Search for the cell housing the specified text and yield its (x, y) center coordinate. 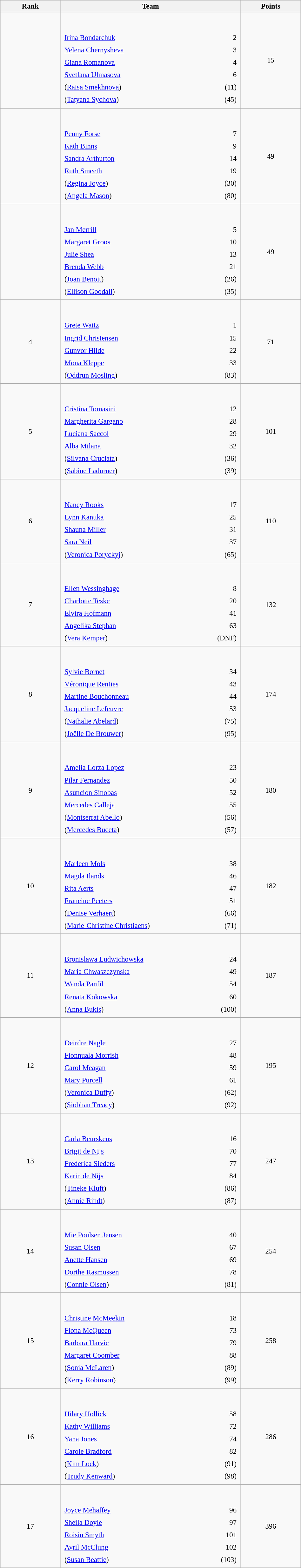
(Joan Benoit) (131, 279)
61 (220, 1080)
25 (221, 517)
(Veronica Duffy) (132, 1093)
Giana Romanova (133, 63)
Sheila Doyle (126, 1522)
(Vera Kemper) (126, 638)
1 (220, 325)
(Joëlle De Brouwer) (134, 734)
Magda Ilands (137, 876)
174 (271, 694)
34 (222, 672)
Sandra Arthurton (131, 158)
(92) (220, 1105)
Francine Peeters (137, 901)
Team (150, 6)
(Annie Rindt) (131, 1201)
Gunvor Hilde (132, 350)
(62) (220, 1093)
132 (271, 604)
Christine McMeekin (133, 1318)
Deirdre Nagle 27 Fionnuala Morrish 48 Carol Meagan 59 Mary Purcell 61 (Veronica Duffy) (62) (Siobhan Treacy) (92) (150, 1065)
59 (220, 1068)
(83) (220, 375)
110 (271, 521)
(Kerry Robinson) (133, 1380)
Frederica Sieders (131, 1164)
Nancy Rooks 17 Lynn Kanuka 25 Shauna Miller 31 Sara Neil 37 (Veronica Poryckyj) (65) (150, 521)
Carol Meagan (132, 1068)
63 (214, 625)
52 (221, 792)
Joyce Mehaffey 96 Sheila Doyle 97 Roisin Smyth 101 Avril McClung 102 (Susan Beattie) (103) (150, 1526)
53 (222, 709)
54 (222, 984)
(Angela Mason) (131, 195)
(86) (219, 1188)
40 (221, 1234)
(75) (222, 721)
182 (271, 886)
(DNF) (214, 638)
Penny Forse 7 Kath Binns 9 Sandra Arthurton 14 Ruth Smeeth 19 (Regina Joyce) (30) (Angela Mason) (80) (150, 156)
77 (219, 1164)
19 (219, 171)
(Nathalie Abelard) (134, 721)
Rank (30, 6)
11 (30, 976)
Sara Neil (133, 542)
Jan Merrill 5 Margaret Groos 10 Julie Shea 13 Brenda Webb 21 (Joan Benoit) (26) (Ellison Goodall) (35) (150, 252)
(Denise Verhaert) (137, 913)
247 (271, 1161)
(Marie-Christine Christiaens) (137, 925)
(87) (219, 1201)
(100) (222, 1009)
Lynn Kanuka (133, 517)
(Regina Joyce) (131, 183)
Anette Hansen (133, 1260)
97 (214, 1522)
Hilary Hollick 58 Kathy Williams 72 Yana Jones 74 Carole Bradford 82 (Kim Lock) (91) (Trudy Kenward) (98) (150, 1436)
180 (271, 790)
(66) (225, 913)
Charlotte Teske (126, 601)
Amelia Lorza Lopez (133, 768)
Margaret Coomber (133, 1355)
96 (214, 1510)
Mary Purcell (132, 1080)
195 (271, 1065)
Luciana Saccol (133, 434)
(11) (221, 87)
29 (221, 434)
21 (219, 267)
Grete Waitz (132, 325)
Mie Poulsen Jensen (133, 1234)
Bronislawa Ludwichowska 24 Maria Chwaszczynska 49 Wanda Panfil 54 Renata Kokowska 60 (Anna Bukis) (100) (150, 976)
(Tatyana Sychova) (133, 100)
74 (219, 1439)
24 (222, 959)
Fionnuala Morrish (132, 1055)
28 (221, 421)
Marleen Mols (137, 863)
Wanda Panfil (134, 984)
102 (214, 1547)
(26) (219, 279)
46 (225, 876)
44 (222, 697)
20 (214, 601)
Renata Kokowska (134, 996)
(Siobhan Treacy) (132, 1105)
Sylvie Bornet (134, 672)
Brigit de Nijs (131, 1151)
(30) (219, 183)
Jan Merrill (131, 229)
69 (221, 1260)
Marleen Mols 38 Magda Ilands 46 Rita Aerts 47 Francine Peeters 51 (Denise Verhaert) (66) (Marie-Christine Christiaens) (71) (150, 886)
(Sabine Ladurner) (133, 471)
Ellen Wessinghage 8 Charlotte Teske 20 Elvira Hofmann 41 Angelika Stephan 63 (Vera Kemper) (DNF) (150, 604)
(Anna Bukis) (134, 1009)
Maria Chwaszczynska (134, 972)
(Ellison Goodall) (131, 292)
Irina Bondarchuk (133, 38)
187 (271, 976)
(45) (221, 100)
Yelena Chernysheva (133, 50)
78 (221, 1272)
Points (271, 6)
Martine Bouchonneau (134, 697)
Rita Aerts (137, 888)
18 (221, 1318)
286 (271, 1436)
Yana Jones (131, 1439)
(80) (219, 195)
Svetlana Ulmasova (133, 75)
Joyce Mehaffey (126, 1510)
(81) (221, 1284)
(Montserrat Abello) (133, 817)
2 (221, 38)
Karin de Nijs (131, 1176)
Cristina Tomasini 12 Margherita Gargano 28 Luciana Saccol 29 Alba Milana 32 (Silvana Cruciata) (36) (Sabine Ladurner) (39) (150, 431)
Carole Bradford (131, 1451)
(35) (219, 292)
Fiona McQueen (133, 1331)
Carla Beurskens 16 Brigit de Nijs 70 Frederica Sieders 77 Karin de Nijs 84 (Tineke Kluft) (86) (Annie Rindt) (87) (150, 1161)
Avril McClung (126, 1547)
41 (214, 613)
32 (221, 446)
(95) (222, 734)
Shauna Miller (133, 530)
396 (271, 1526)
60 (222, 996)
(Susan Beattie) (126, 1559)
Mie Poulsen Jensen 40 Susan Olsen 67 Anette Hansen 69 Dorthe Rasmussen 78 (Connie Olsen) (81) (150, 1251)
Ellen Wessinghage (126, 588)
43 (222, 684)
(103) (214, 1559)
(91) (219, 1464)
254 (271, 1251)
(57) (221, 830)
(Silvana Cruciata) (133, 459)
Elvira Hofmann (126, 613)
(36) (221, 459)
38 (225, 863)
258 (271, 1340)
(Kim Lock) (131, 1464)
Barbara Harvie (133, 1343)
48 (220, 1055)
22 (220, 350)
Véronique Renties (134, 684)
Kathy Williams (131, 1426)
Hilary Hollick (131, 1414)
Dorthe Rasmussen (133, 1272)
(99) (221, 1380)
58 (219, 1414)
27 (220, 1043)
Pilar Fernandez (133, 780)
(Connie Olsen) (133, 1284)
79 (221, 1343)
(71) (225, 925)
Sylvie Bornet 34 Véronique Renties 43 Martine Bouchonneau 44 Jacqueline Lefeuvre 53 (Nathalie Abelard) (75) (Joëlle De Brouwer) (95) (150, 694)
84 (219, 1176)
(Raisa Smekhnova) (133, 87)
Amelia Lorza Lopez 23 Pilar Fernandez 50 Asuncion Sinobas 52 Mercedes Calleja 55 (Montserrat Abello) (56) (Mercedes Buceta) (57) (150, 790)
Alba Milana (133, 446)
(98) (219, 1476)
73 (221, 1331)
(Sonia McLaren) (133, 1368)
Carla Beurskens (131, 1139)
Ruth Smeeth (131, 171)
31 (221, 530)
(89) (221, 1368)
Kath Binns (131, 146)
(Veronica Poryckyj) (133, 554)
Margherita Gargano (133, 421)
23 (221, 768)
3 (221, 50)
Mona Kleppe (132, 363)
(65) (221, 554)
(Oddrun Mosling) (132, 375)
37 (221, 542)
Grete Waitz 1 Ingrid Christensen 15 Gunvor Hilde 22 Mona Kleppe 33 (Oddrun Mosling) (83) (150, 341)
55 (221, 805)
Cristina Tomasini (133, 409)
67 (221, 1247)
Susan Olsen (133, 1247)
Angelika Stephan (126, 625)
82 (219, 1451)
71 (271, 341)
(56) (221, 817)
Jacqueline Lefeuvre (134, 709)
47 (225, 888)
Asuncion Sinobas (133, 792)
Mercedes Calleja (133, 805)
72 (219, 1426)
(Trudy Kenward) (131, 1476)
Irina Bondarchuk 2 Yelena Chernysheva 3 Giana Romanova 4 Svetlana Ulmasova 6 (Raisa Smekhnova) (11) (Tatyana Sychova) (45) (150, 60)
70 (219, 1151)
88 (221, 1355)
Margaret Groos (131, 242)
Deirdre Nagle (132, 1043)
Christine McMeekin 18 Fiona McQueen 73 Barbara Harvie 79 Margaret Coomber 88 (Sonia McLaren) (89) (Kerry Robinson) (99) (150, 1340)
Julie Shea (131, 254)
(39) (221, 471)
51 (225, 901)
Brenda Webb (131, 267)
Nancy Rooks (133, 505)
50 (221, 780)
(Tineke Kluft) (131, 1188)
Ingrid Christensen (132, 338)
Bronislawa Ludwichowska (134, 959)
Roisin Smyth (126, 1535)
33 (220, 363)
(Mercedes Buceta) (133, 830)
Penny Forse (131, 134)
